Return (X, Y) of the center of cell containing provided text 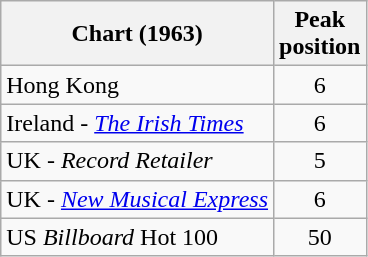
5 (320, 161)
Peakposition (320, 34)
Chart (1963) (138, 34)
Hong Kong (138, 85)
US Billboard Hot 100 (138, 237)
UK - New Musical Express (138, 199)
50 (320, 237)
UK - Record Retailer (138, 161)
Ireland - The Irish Times (138, 123)
